Identify which cell holds the provided text, then report its (X, Y) central coordinate. 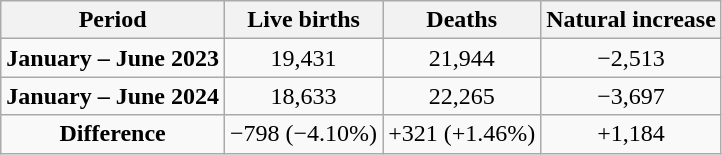
Natural increase (632, 20)
−3,697 (632, 96)
−798 (−4.10%) (304, 134)
−2,513 (632, 58)
21,944 (462, 58)
18,633 (304, 96)
Deaths (462, 20)
+1,184 (632, 134)
Period (113, 20)
January – June 2024 (113, 96)
Difference (113, 134)
19,431 (304, 58)
Live births (304, 20)
+321 (+1.46%) (462, 134)
22,265 (462, 96)
January – June 2023 (113, 58)
